Return the (x, y) coordinate for the center point of the cell that contains the specified text.  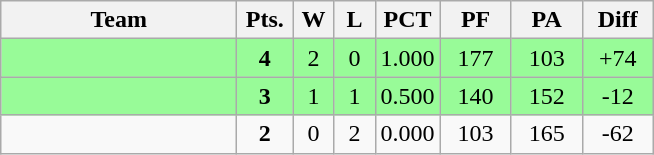
-62 (618, 134)
165 (546, 134)
152 (546, 96)
PCT (408, 20)
+74 (618, 58)
L (354, 20)
177 (476, 58)
Team (119, 20)
W (314, 20)
PF (476, 20)
Diff (618, 20)
4 (265, 58)
PA (546, 20)
140 (476, 96)
0.500 (408, 96)
0.000 (408, 134)
1.000 (408, 58)
-12 (618, 96)
3 (265, 96)
Pts. (265, 20)
